Locate the cell with the specified text and output its [x, y] center coordinate. 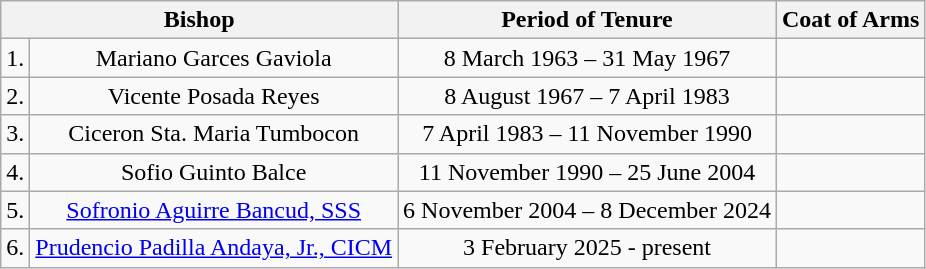
Prudencio Padilla Andaya, Jr., CICM [214, 248]
Mariano Garces Gaviola [214, 58]
Sofio Guinto Balce [214, 172]
8 March 1963 – 31 May 1967 [588, 58]
6. [16, 248]
11 November 1990 – 25 June 2004 [588, 172]
Bishop [200, 20]
6 November 2004 – 8 December 2024 [588, 210]
Ciceron Sta. Maria Tumbocon [214, 134]
Vicente Posada Reyes [214, 96]
7 April 1983 – 11 November 1990 [588, 134]
4. [16, 172]
2. [16, 96]
Coat of Arms [850, 20]
5. [16, 210]
8 August 1967 – 7 April 1983 [588, 96]
Sofronio Aguirre Bancud, SSS [214, 210]
1. [16, 58]
3. [16, 134]
3 February 2025 - present [588, 248]
Period of Tenure [588, 20]
